Provide the [X, Y] coordinate of the cell's center where the given text is located.  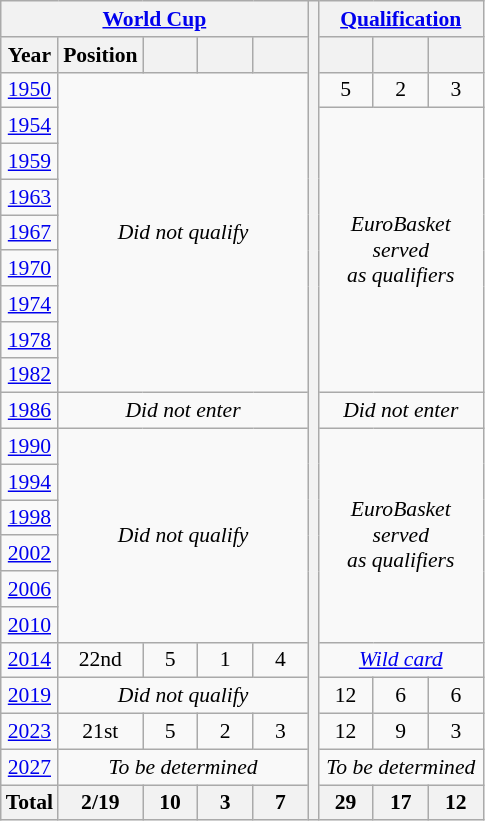
2014 [30, 660]
2/19 [100, 803]
21st [100, 732]
2027 [30, 767]
Wild card [400, 660]
1986 [30, 411]
Position [100, 55]
Total [30, 803]
1982 [30, 375]
2002 [30, 554]
2010 [30, 625]
9 [400, 732]
1998 [30, 518]
Qualification [400, 19]
22nd [100, 660]
1990 [30, 447]
2023 [30, 732]
17 [400, 803]
1967 [30, 233]
Year [30, 55]
1974 [30, 304]
1954 [30, 126]
10 [170, 803]
4 [280, 660]
1970 [30, 269]
1994 [30, 482]
29 [346, 803]
1959 [30, 162]
2006 [30, 589]
7 [280, 803]
1978 [30, 340]
1963 [30, 197]
1950 [30, 90]
1 [226, 660]
World Cup [154, 19]
2019 [30, 696]
